Detect which cell encompasses the target text, then output its (X, Y) center coordinate. 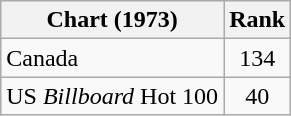
134 (258, 58)
40 (258, 96)
Chart (1973) (112, 20)
Canada (112, 58)
Rank (258, 20)
US Billboard Hot 100 (112, 96)
